Return the [X, Y] coordinate for the center point of the cell that contains the specified text.  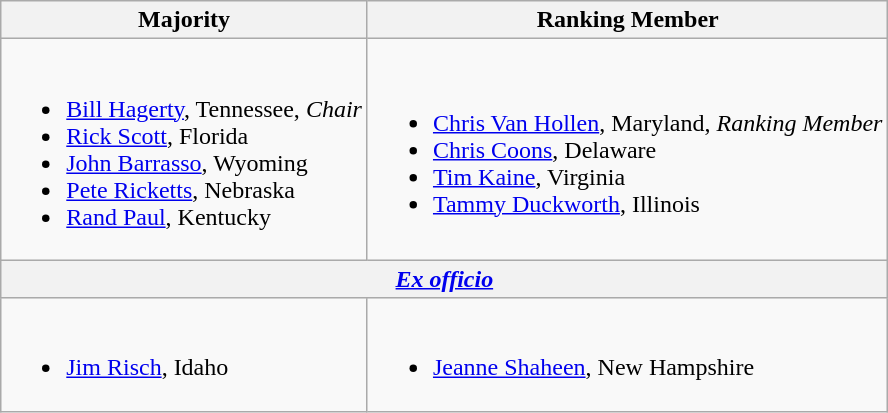
Ex officio [444, 279]
Bill Hagerty, Tennessee, ChairRick Scott, FloridaJohn Barrasso, WyomingPete Ricketts, NebraskaRand Paul, Kentucky [184, 150]
Chris Van Hollen, Maryland, Ranking MemberChris Coons, DelawareTim Kaine, VirginiaTammy Duckworth, Illinois [628, 150]
Jeanne Shaheen, New Hampshire [628, 354]
Ranking Member [628, 20]
Jim Risch, Idaho [184, 354]
Majority [184, 20]
